Return the [x, y] coordinate for the center point of the cell that contains the specified text.  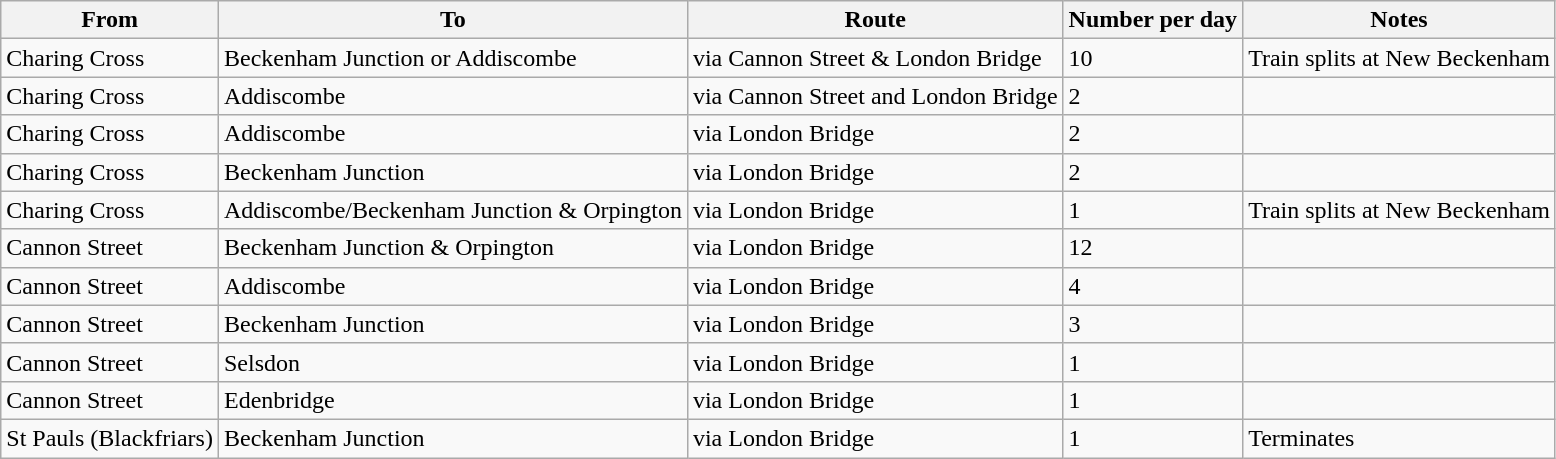
Notes [1400, 20]
Addiscombe/Beckenham Junction & Orpington [452, 210]
To [452, 20]
Route [875, 20]
4 [1153, 286]
via Cannon Street and London Bridge [875, 96]
Edenbridge [452, 400]
Number per day [1153, 20]
12 [1153, 248]
Terminates [1400, 438]
Beckenham Junction & Orpington [452, 248]
From [110, 20]
Beckenham Junction or Addiscombe [452, 58]
10 [1153, 58]
St Pauls (Blackfriars) [110, 438]
3 [1153, 324]
via Cannon Street & London Bridge [875, 58]
Selsdon [452, 362]
